For the text-containing cell, return its midpoint in [x, y] coordinate format. 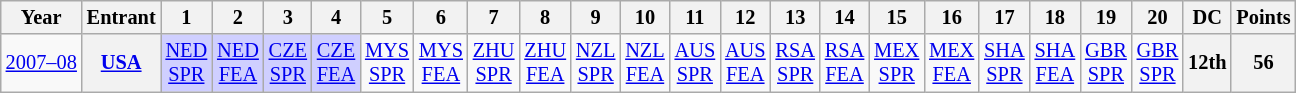
MYSSPR [387, 63]
3 [288, 17]
2007–08 [42, 63]
Points [1263, 17]
RSAFEA [844, 63]
AUSFEA [745, 63]
NZLSPR [596, 63]
MEXSPR [896, 63]
USA [122, 63]
DC [1207, 17]
NEDSPR [187, 63]
NEDFEA [238, 63]
19 [1106, 17]
7 [494, 17]
15 [896, 17]
14 [844, 17]
20 [1158, 17]
RSASPR [796, 63]
9 [596, 17]
2 [238, 17]
MEXFEA [952, 63]
8 [545, 17]
11 [695, 17]
CZEFEA [336, 63]
5 [387, 17]
4 [336, 17]
NZLFEA [644, 63]
1 [187, 17]
ZHUFEA [545, 63]
12th [1207, 63]
SHASPR [1004, 63]
ZHUSPR [494, 63]
Year [42, 17]
12 [745, 17]
CZESPR [288, 63]
10 [644, 17]
18 [1055, 17]
17 [1004, 17]
56 [1263, 63]
13 [796, 17]
MYSFEA [441, 63]
AUSSPR [695, 63]
SHAFEA [1055, 63]
16 [952, 17]
6 [441, 17]
Entrant [122, 17]
